Capture the cell that displays the provided text and extract its (x, y) central coordinate. 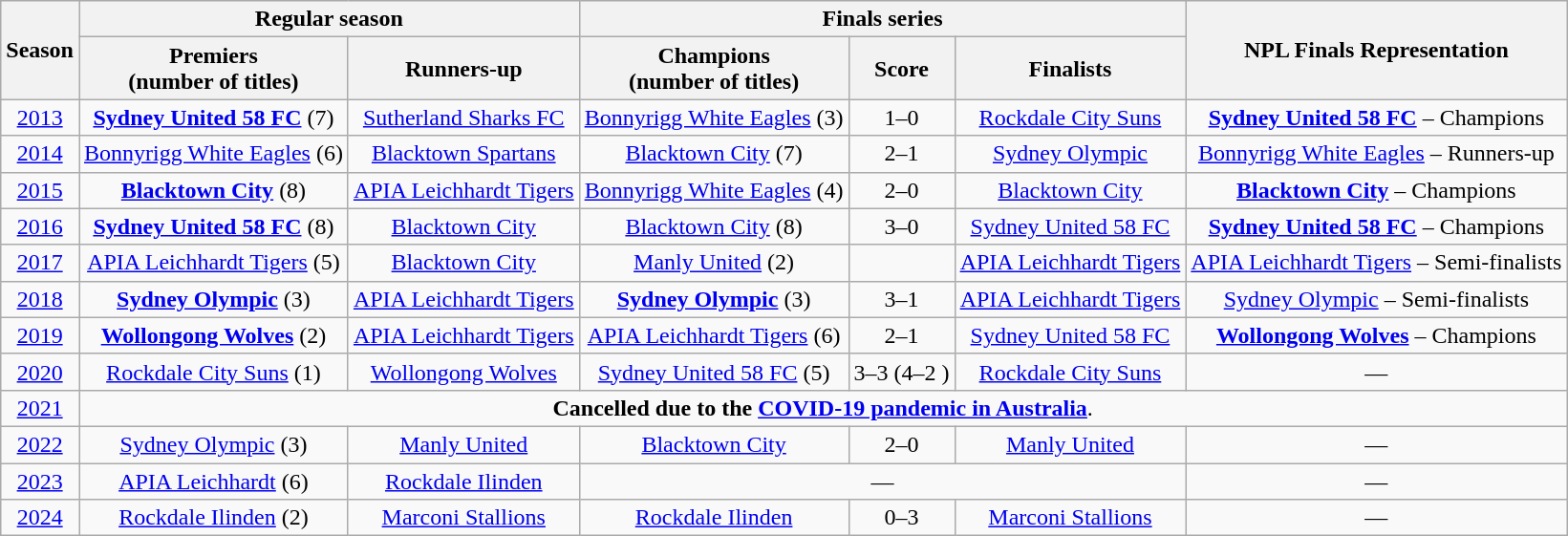
Bonnyrigg White Eagles (6) (213, 154)
Rockdale Ilinden (2) (213, 518)
3–3 (4–2 ) (902, 372)
2017 (40, 263)
2022 (40, 444)
2023 (40, 481)
Champions (number of titles) (714, 69)
0–3 (902, 518)
Sydney Olympic – Semi-finalists (1376, 299)
Rockdale City Suns (1) (213, 372)
Blacktown Spartans (463, 154)
1–0 (902, 118)
APIA Leichhardt Tigers (6) (714, 335)
Sydney United 58 FC (7) (213, 118)
Sydney United 58 FC (8) (213, 226)
Wollongong Wolves – Champions (1376, 335)
Regular season (329, 19)
Finalists (1070, 69)
Sydney Olympic (1070, 154)
NPL Finals Representation (1376, 50)
APIA Leichhardt Tigers (5) (213, 263)
2014 (40, 154)
2024 (40, 518)
Wollongong Wolves (463, 372)
Season (40, 50)
Wollongong Wolves (2) (213, 335)
Blacktown City – Champions (1376, 190)
Premiers (number of titles) (213, 69)
Blacktown City (7) (714, 154)
Runners-up (463, 69)
3–0 (902, 226)
2020 (40, 372)
2021 (40, 408)
2018 (40, 299)
Manly United (2) (714, 263)
2013 (40, 118)
APIA Leichhardt Tigers – Semi-finalists (1376, 263)
2019 (40, 335)
Bonnyrigg White Eagles (3) (714, 118)
Sutherland Sharks FC (463, 118)
2015 (40, 190)
Sydney United 58 FC (5) (714, 372)
2016 (40, 226)
Bonnyrigg White Eagles – Runners-up (1376, 154)
Cancelled due to the COVID-19 pandemic in Australia. (822, 408)
Score (902, 69)
3–1 (902, 299)
APIA Leichhardt (6) (213, 481)
Bonnyrigg White Eagles (4) (714, 190)
Finals series (883, 19)
